Identify which cell holds the provided text, then report its [x, y] central coordinate. 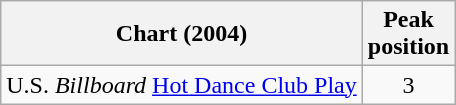
Peakposition [408, 34]
3 [408, 85]
Chart (2004) [182, 34]
U.S. Billboard Hot Dance Club Play [182, 85]
